Extract the (x, y) coordinate from the center of the cell holding the provided text.  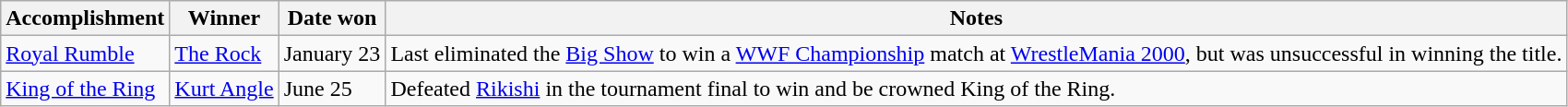
Date won (332, 18)
Royal Rumble (85, 53)
Kurt Angle (224, 89)
Notes (976, 18)
January 23 (332, 53)
Winner (224, 18)
Last eliminated the Big Show to win a WWF Championship match at WrestleMania 2000, but was unsuccessful in winning the title. (976, 53)
June 25 (332, 89)
Defeated Rikishi in the tournament final to win and be crowned King of the Ring. (976, 89)
King of the Ring (85, 89)
Accomplishment (85, 18)
The Rock (224, 53)
